Identify which cell holds the provided text, then report its (X, Y) central coordinate. 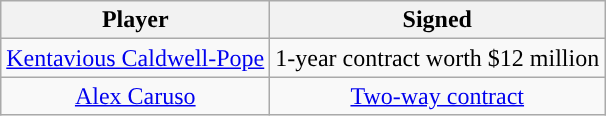
Player (136, 20)
Kentavious Caldwell-Pope (136, 58)
1-year contract worth $12 million (438, 58)
Signed (438, 20)
Two-way contract (438, 96)
Alex Caruso (136, 96)
